For the text-containing cell, return its midpoint in (X, Y) coordinate format. 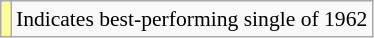
Indicates best-performing single of 1962 (192, 19)
